Determine the (X, Y) coordinate at the center of the cell enclosing the given text.  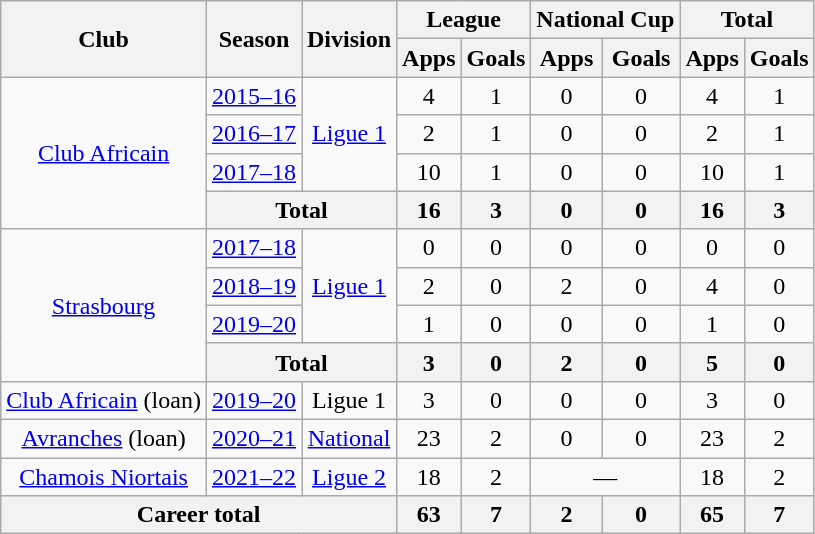
Division (350, 39)
63 (429, 515)
Club (104, 39)
League (464, 20)
5 (712, 362)
2016–17 (254, 134)
National (350, 438)
Strasbourg (104, 305)
2021–22 (254, 477)
Career total (199, 515)
— (606, 477)
Avranches (loan) (104, 438)
Ligue 2 (350, 477)
Club Africain (loan) (104, 400)
Club Africain (104, 153)
2015–16 (254, 96)
65 (712, 515)
2020–21 (254, 438)
2018–19 (254, 286)
Season (254, 39)
National Cup (606, 20)
Chamois Niortais (104, 477)
